Output the [x, y] coordinate of the center of the cell containing the given text.  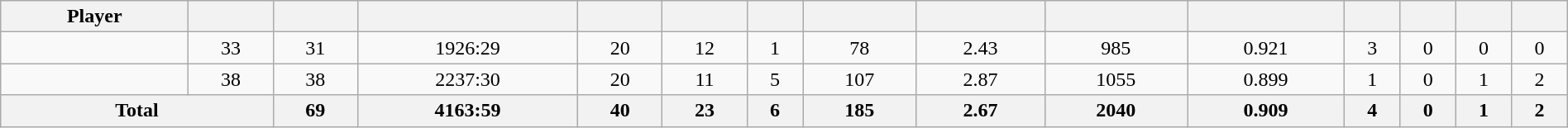
31 [315, 48]
12 [705, 48]
0.921 [1266, 48]
33 [231, 48]
78 [860, 48]
4 [1373, 111]
6 [774, 111]
185 [860, 111]
1055 [1116, 79]
Player [94, 17]
40 [619, 111]
2040 [1116, 111]
2.87 [981, 79]
985 [1116, 48]
0.899 [1266, 79]
107 [860, 79]
69 [315, 111]
1926:29 [467, 48]
23 [705, 111]
0.909 [1266, 111]
5 [774, 79]
2.67 [981, 111]
3 [1373, 48]
2.43 [981, 48]
11 [705, 79]
2237:30 [467, 79]
Total [137, 111]
4163:59 [467, 111]
